Output the (x, y) coordinate of the center of the cell containing the given text.  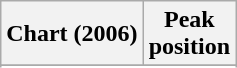
Chart (2006) (72, 34)
Peak position (189, 34)
